Determine the (x, y) coordinate at the center of the cell enclosing the given text.  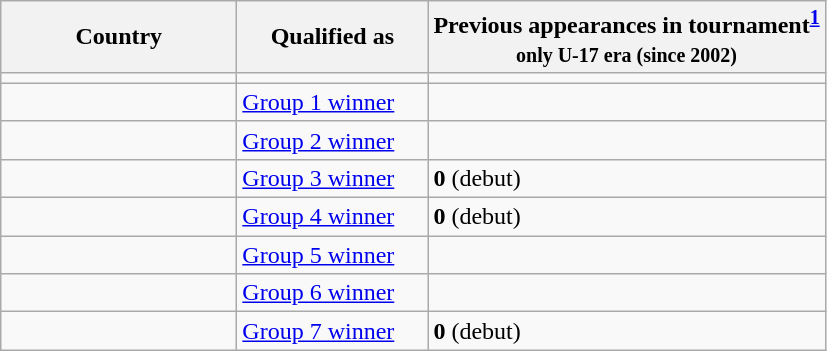
Previous appearances in tournament1only U-17 era (since 2002) (626, 37)
Group 1 winner (332, 102)
Group 3 winner (332, 178)
Group 7 winner (332, 331)
Group 5 winner (332, 255)
Group 4 winner (332, 217)
Group 2 winner (332, 140)
Group 6 winner (332, 293)
Qualified as (332, 37)
Country (119, 37)
